Provide the (x, y) coordinate of the cell's center where the given text is located.  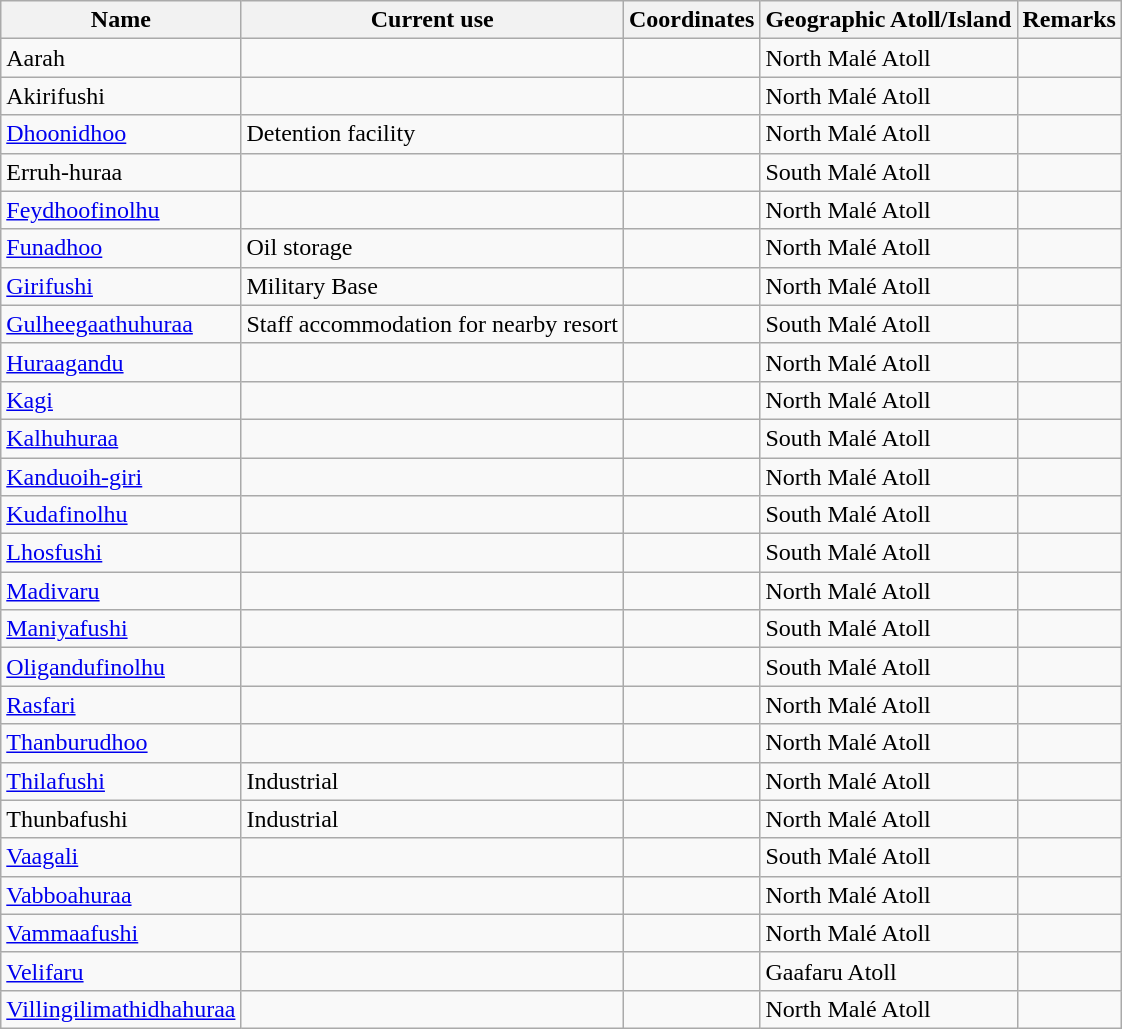
Detention facility (432, 134)
Girifushi (121, 286)
Military Base (432, 286)
Kagi (121, 400)
Funadhoo (121, 248)
Feydhoofinolhu (121, 210)
Aarah (121, 58)
Dhoonidhoo (121, 134)
Rasfari (121, 705)
Oligandufinolhu (121, 667)
Lhosfushi (121, 553)
Geographic Atoll/Island (888, 20)
Akirifushi (121, 96)
Staff accommodation for nearby resort (432, 324)
Gulheegaathuhuraa (121, 324)
Name (121, 20)
Kalhuhuraa (121, 438)
Kudafinolhu (121, 515)
Villingilimathidhahuraa (121, 1009)
Kanduoih-giri (121, 477)
Vammaafushi (121, 933)
Thilafushi (121, 781)
Gaafaru Atoll (888, 971)
Current use (432, 20)
Vabboahuraa (121, 895)
Oil storage (432, 248)
Huraagandu (121, 362)
Maniyafushi (121, 629)
Coordinates (691, 20)
Madivaru (121, 591)
Thunbafushi (121, 819)
Thanburudhoo (121, 743)
Vaagali (121, 857)
Erruh-huraa (121, 172)
Velifaru (121, 971)
Remarks (1069, 20)
